Return [x, y] of the center of cell containing provided text 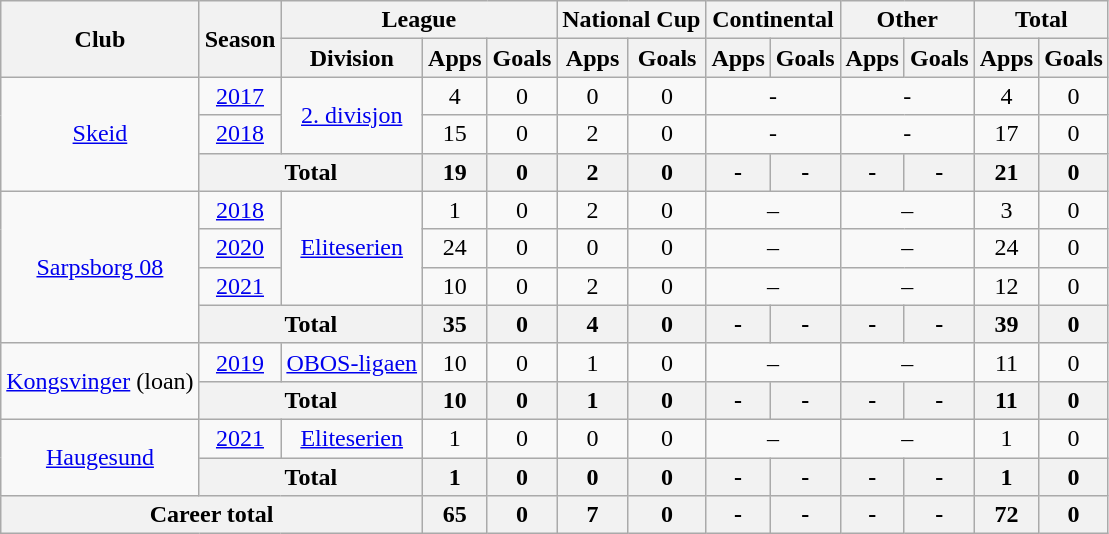
15 [455, 134]
3 [1006, 210]
OBOS-ligaen [352, 362]
Haugesund [100, 457]
7 [593, 515]
2017 [240, 96]
Season [240, 39]
21 [1006, 172]
Skeid [100, 134]
National Cup [632, 20]
Career total [212, 515]
35 [455, 324]
17 [1006, 134]
2020 [240, 248]
12 [1006, 286]
72 [1006, 515]
Sarpsborg 08 [100, 267]
Continental [773, 20]
65 [455, 515]
2019 [240, 362]
League [419, 20]
Other [907, 20]
Division [352, 58]
19 [455, 172]
Kongsvinger (loan) [100, 381]
39 [1006, 324]
Club [100, 39]
2. divisjon [352, 115]
